Provide the [X, Y] coordinate of the cell's center where the given text is located.  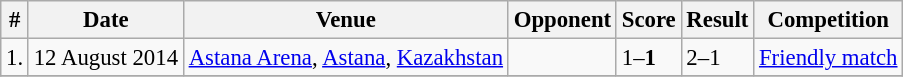
# [15, 20]
Astana Arena, Astana, Kazakhstan [346, 58]
Result [718, 20]
1–1 [648, 58]
Score [648, 20]
2–1 [718, 58]
Competition [828, 20]
12 August 2014 [106, 58]
Friendly match [828, 58]
Venue [346, 20]
Date [106, 20]
Opponent [562, 20]
1. [15, 58]
